Search for the cell housing the specified text and yield its (X, Y) center coordinate. 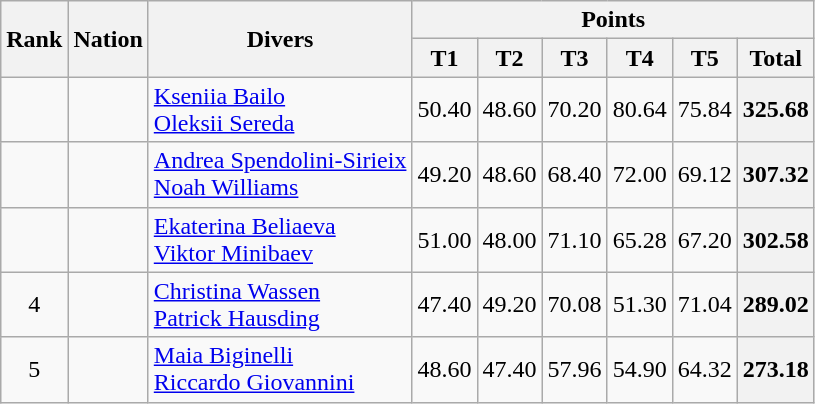
51.00 (444, 240)
57.96 (574, 370)
T5 (704, 58)
Total (776, 58)
5 (34, 370)
Divers (280, 39)
69.12 (704, 174)
50.40 (444, 110)
64.32 (704, 370)
Nation (108, 39)
4 (34, 304)
68.40 (574, 174)
Andrea Spendolini-SirieixNoah Williams (280, 174)
T1 (444, 58)
289.02 (776, 304)
80.64 (640, 110)
70.08 (574, 304)
325.68 (776, 110)
Kseniia BailoOleksii Sereda (280, 110)
Rank (34, 39)
T2 (510, 58)
T3 (574, 58)
Ekaterina BeliaevaViktor Minibaev (280, 240)
75.84 (704, 110)
307.32 (776, 174)
71.10 (574, 240)
51.30 (640, 304)
Maia BiginelliRiccardo Giovannini (280, 370)
48.00 (510, 240)
67.20 (704, 240)
65.28 (640, 240)
54.90 (640, 370)
T4 (640, 58)
72.00 (640, 174)
273.18 (776, 370)
70.20 (574, 110)
Christina WassenPatrick Hausding (280, 304)
302.58 (776, 240)
Points (613, 20)
71.04 (704, 304)
